Search for the cell housing the specified text and yield its (X, Y) center coordinate. 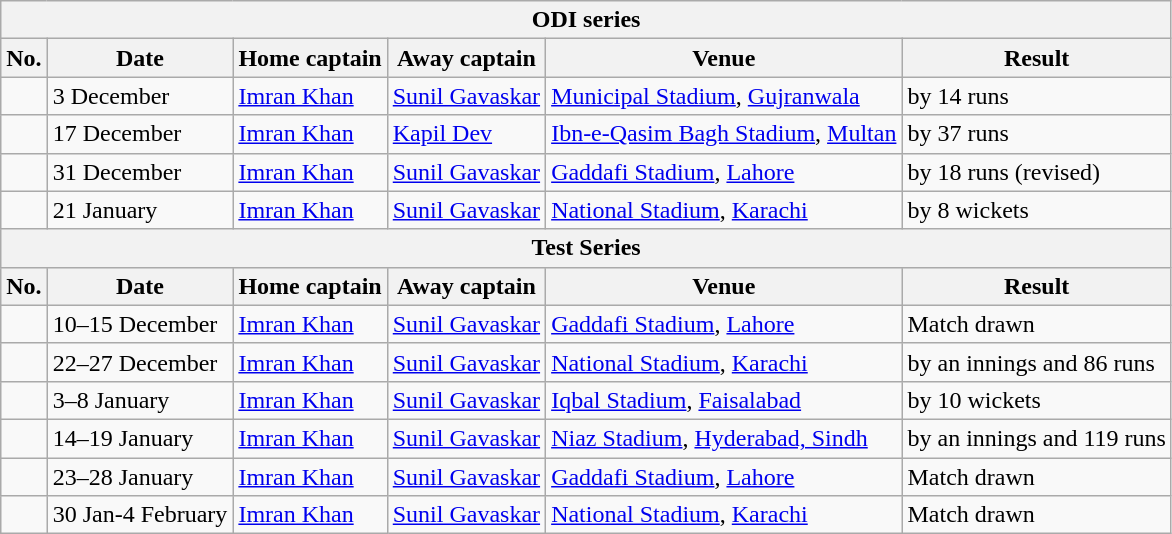
ODI series (586, 20)
23–28 January (140, 477)
by 14 runs (1036, 96)
by 8 wickets (1036, 210)
17 December (140, 134)
31 December (140, 172)
Iqbal Stadium, Faisalabad (724, 400)
14–19 January (140, 438)
22–27 December (140, 362)
Kapil Dev (466, 134)
by 37 runs (1036, 134)
Niaz Stadium, Hyderabad, Sindh (724, 438)
21 January (140, 210)
30 Jan-4 February (140, 515)
3–8 January (140, 400)
by 10 wickets (1036, 400)
Test Series (586, 248)
Ibn-e-Qasim Bagh Stadium, Multan (724, 134)
by 18 runs (revised) (1036, 172)
by an innings and 86 runs (1036, 362)
Municipal Stadium, Gujranwala (724, 96)
10–15 December (140, 324)
3 December (140, 96)
by an innings and 119 runs (1036, 438)
